For the text-containing cell, return its midpoint in [X, Y] coordinate format. 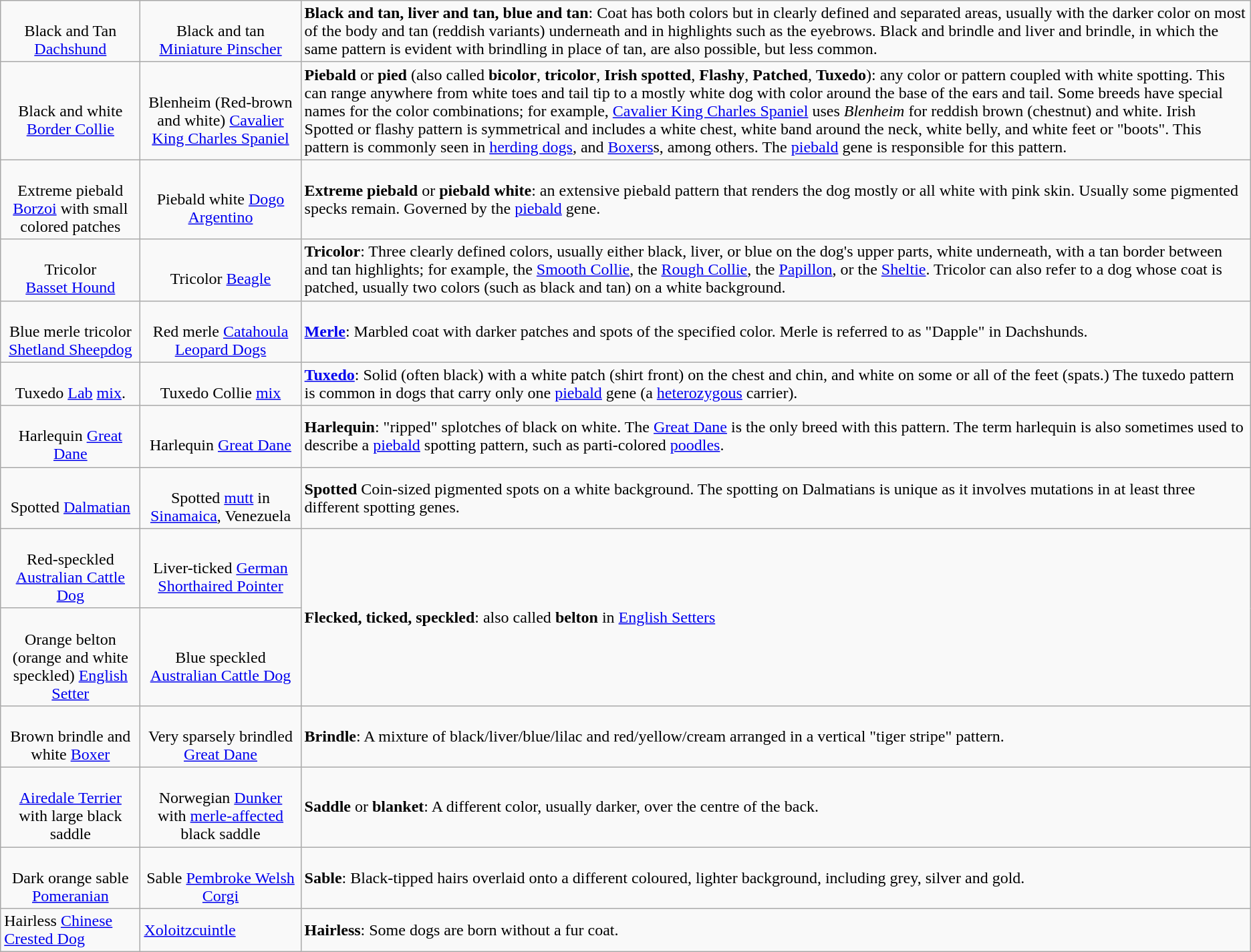
Norwegian Dunker with merle-affected black saddle [221, 807]
Black and tan Miniature Pinscher [221, 31]
Tuxedo Lab mix. [71, 383]
Spotted Dalmatian [71, 498]
Dark orange sable Pomeranian [71, 878]
Blue speckled Australian Cattle Dog [221, 657]
Blenheim (Red-brown and white) Cavalier King Charles Spaniel [221, 111]
Liver-ticked German Shorthaired Pointer [221, 568]
Very sparsely brindled Great Dane [221, 736]
Tricolor Beagle [221, 270]
Red-speckled Australian Cattle Dog [71, 568]
Blue merle tricolor Shetland Sheepdog [71, 331]
Xoloitzcuintle [221, 930]
Tuxedo Collie mix [221, 383]
Sable Pembroke Welsh Corgi [221, 878]
Hairless Chinese Crested Dog [71, 930]
Sable: Black-tipped hairs overlaid onto a different coloured, lighter background, including grey, silver and gold. [775, 878]
Extreme piebald Borzoi with small colored patches [71, 199]
Merle: Marbled coat with darker patches and spots of the specified color. Merle is referred to as "Dapple" in Dachshunds. [775, 331]
Saddle or blanket: A different color, usually darker, over the centre of the back. [775, 807]
Orange belton (orange and white speckled) English Setter [71, 657]
TricolorBasset Hound [71, 270]
Brown brindle and white Boxer [71, 736]
Spotted mutt in Sinamaica, Venezuela [221, 498]
Brindle: A mixture of black/liver/blue/lilac and red/yellow/cream arranged in a vertical "tiger stripe" pattern. [775, 736]
Airedale Terrier with large black saddle [71, 807]
Black and white Border Collie [71, 111]
Black and Tan Dachshund [71, 31]
Hairless: Some dogs are born without a fur coat. [775, 930]
Flecked, ticked, speckled: also called belton in English Setters [775, 617]
Piebald white Dogo Argentino [221, 199]
Red merle Catahoula Leopard Dogs [221, 331]
